Return the [X, Y] coordinate for the center point of the cell that contains the specified text.  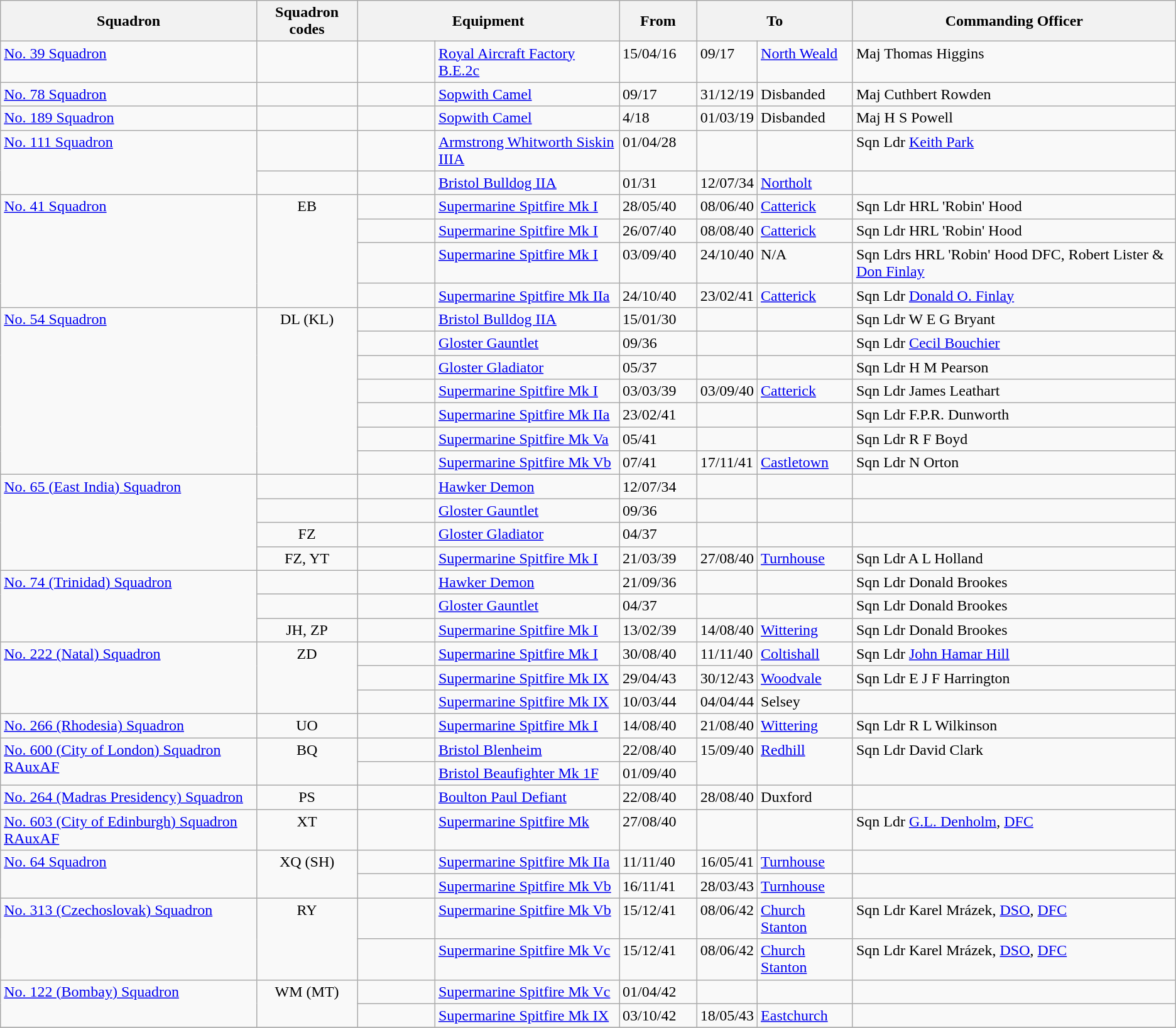
15/04/16 [658, 62]
No. 54 Squadron [129, 391]
Sqn Ldr Donald O. Finlay [1014, 295]
Sqn Ldr R L Wilkinson [1014, 725]
16/05/41 [727, 862]
Sqn Ldr W E G Bryant [1014, 319]
Royal Aircraft Factory B.E.2c [526, 62]
Equipment [489, 21]
21/09/36 [658, 582]
Sqn Ldr A L Holland [1014, 558]
Sqn Ldr John Hamar Hill [1014, 654]
No. 222 (Natal) Squadron [129, 678]
No. 65 (East India) Squadron [129, 522]
FZ [307, 534]
No. 74 (Trinidad) Squadron [129, 606]
No. 313 (Czechoslovak) Squadron [129, 939]
Eastchurch [805, 1015]
Sqn Ldr G.L. Denholm, DFC [1014, 830]
No. 39 Squadron [129, 62]
Sqn Ldr David Clark [1014, 761]
North Weald [805, 62]
No. 189 Squadron [129, 118]
01/04/28 [658, 151]
No. 264 (Madras Presidency) Squadron [129, 798]
Woodvale [805, 678]
04/04/44 [727, 701]
21/03/39 [658, 558]
JH, ZP [307, 630]
15/01/30 [658, 319]
01/31 [658, 183]
01/04/42 [658, 992]
01/03/19 [727, 118]
30/08/40 [658, 654]
Maj H S Powell [1014, 118]
Sqn Ldr F.P.R. Dunworth [1014, 415]
FZ, YT [307, 558]
10/03/44 [658, 701]
03/03/39 [658, 391]
Redhill [805, 761]
Castletown [805, 463]
Selsey [805, 701]
Maj Cuthbert Rowden [1014, 94]
05/41 [658, 439]
N/A [805, 262]
XQ (SH) [307, 874]
Bristol Beaufighter Mk 1F [526, 774]
01/09/40 [658, 774]
Boulton Paul Defiant [526, 798]
28/05/40 [658, 207]
21/08/40 [727, 725]
XT [307, 830]
03/10/42 [658, 1015]
18/05/43 [727, 1015]
17/11/41 [727, 463]
Sqn Ldr N Orton [1014, 463]
16/11/41 [658, 886]
08/06/40 [727, 207]
Supermarine Spitfire Mk [526, 830]
29/04/43 [658, 678]
Sqn Ldr H M Pearson [1014, 367]
Coltishall [805, 654]
Armstrong Whitworth Siskin IIIA [526, 151]
Northolt [805, 183]
Sqn Ldr E J F Harrington [1014, 678]
Supermarine Spitfire Mk Va [526, 439]
30/12/43 [727, 678]
No. 78 Squadron [129, 94]
08/08/40 [727, 230]
28/08/40 [727, 798]
No. 41 Squadron [129, 251]
Bristol Blenheim [526, 749]
Sqn Ldr Keith Park [1014, 151]
DL (KL) [307, 391]
31/12/19 [727, 94]
From [658, 21]
Commanding Officer [1014, 21]
07/41 [658, 463]
Squadron [129, 21]
No. 64 Squadron [129, 874]
Maj Thomas Higgins [1014, 62]
Sqn Ldrs HRL 'Robin' Hood DFC, Robert Lister & Don Finlay [1014, 262]
No. 600 (City of London) Squadron RAuxAF [129, 761]
Duxford [805, 798]
PS [307, 798]
To [775, 21]
26/07/40 [658, 230]
Squadron codes [307, 21]
RY [307, 939]
No. 122 (Bombay) Squadron [129, 1004]
No. 266 (Rhodesia) Squadron [129, 725]
15/09/40 [727, 761]
05/37 [658, 367]
Sqn Ldr James Leathart [1014, 391]
ZD [307, 678]
4/18 [658, 118]
13/02/39 [658, 630]
EB [307, 251]
BQ [307, 761]
28/03/43 [727, 886]
WM (MT) [307, 1004]
No. 111 Squadron [129, 162]
Sqn Ldr R F Boyd [1014, 439]
UO [307, 725]
No. 603 (City of Edinburgh) Squadron RAuxAF [129, 830]
Sqn Ldr Cecil Bouchier [1014, 343]
